Find where the given text appears and provide that cell's center as (x, y) coordinate. 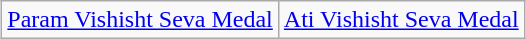
Ati Vishisht Seva Medal (401, 20)
Param Vishisht Seva Medal (140, 20)
